Search for the cell housing the specified text and yield its (X, Y) center coordinate. 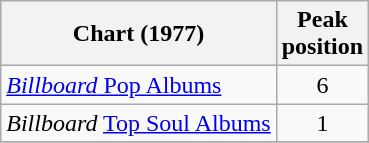
Billboard Top Soul Albums (138, 123)
6 (322, 85)
Peakposition (322, 34)
Chart (1977) (138, 34)
Billboard Pop Albums (138, 85)
1 (322, 123)
